Provide the [x, y] coordinate of the cell's center where the given text is located.  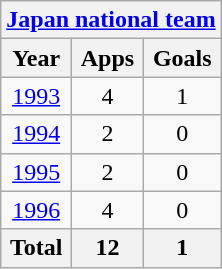
12 [108, 248]
Apps [108, 58]
Japan national team [111, 20]
Total [36, 248]
1994 [36, 134]
1995 [36, 172]
Year [36, 58]
1996 [36, 210]
Goals [182, 58]
1993 [36, 96]
